Identify which cell holds the provided text, then report its (X, Y) central coordinate. 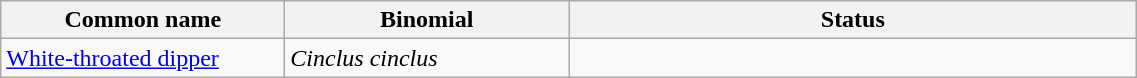
White-throated dipper (143, 58)
Status (853, 20)
Binomial (427, 20)
Common name (143, 20)
Cinclus cinclus (427, 58)
